Detect which cell encompasses the target text, then output its (X, Y) center coordinate. 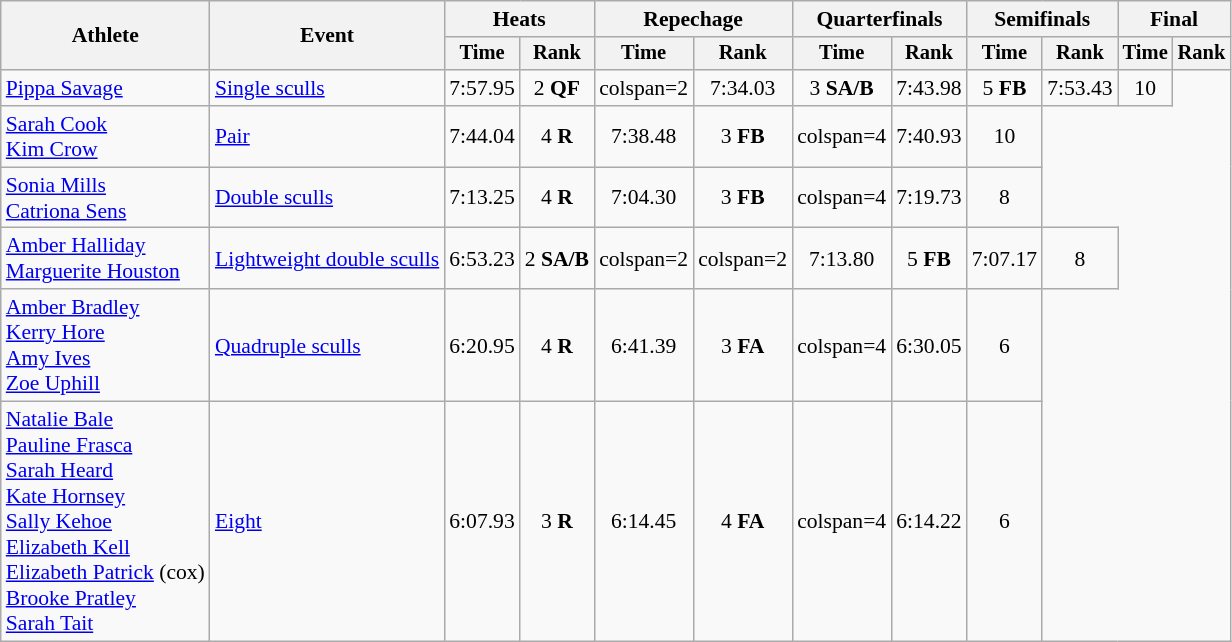
3 FA (742, 345)
Athlete (106, 36)
6:07.93 (482, 522)
3 SA/B (842, 88)
7:19.73 (928, 198)
Event (327, 36)
Sonia MillsCatriona Sens (106, 198)
Eight (327, 522)
4 FA (742, 522)
7:38.48 (644, 136)
Quarterfinals (880, 19)
6:30.05 (928, 345)
7:04.30 (644, 198)
2 SA/B (557, 258)
6:20.95 (482, 345)
Amber BradleyKerry HoreAmy IvesZoe Uphill (106, 345)
6:41.39 (644, 345)
6:53.23 (482, 258)
Natalie BalePauline FrascaSarah HeardKate Hornsey Sally KehoeElizabeth KellElizabeth Patrick (cox)Brooke PratleySarah Tait (106, 522)
7:07.17 (1004, 258)
2 QF (557, 88)
7:13.80 (842, 258)
7:57.95 (482, 88)
Repechage (693, 19)
Sarah CookKim Crow (106, 136)
Single sculls (327, 88)
Amber HallidayMarguerite Houston (106, 258)
Final (1174, 19)
Lightweight double sculls (327, 258)
6:14.22 (928, 522)
7:40.93 (928, 136)
7:44.04 (482, 136)
Heats (519, 19)
Pippa Savage (106, 88)
7:43.98 (928, 88)
Quadruple sculls (327, 345)
Pair (327, 136)
7:34.03 (742, 88)
Double sculls (327, 198)
7:13.25 (482, 198)
Semifinals (1042, 19)
7:53.43 (1080, 88)
3 R (557, 522)
6:14.45 (644, 522)
